Locate the cell with the specified text and output its [x, y] center coordinate. 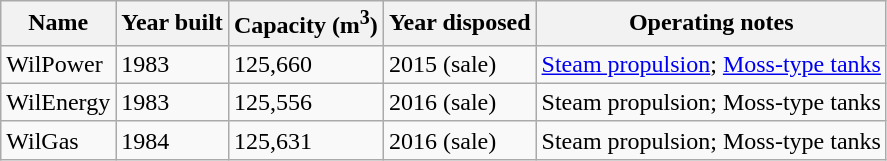
Year built [172, 24]
125,556 [306, 102]
Name [58, 24]
WilGas [58, 140]
WilPower [58, 64]
Year disposed [460, 24]
125,660 [306, 64]
125,631 [306, 140]
2015 (sale) [460, 64]
1984 [172, 140]
Capacity (m3) [306, 24]
Operating notes [711, 24]
WilEnergy [58, 102]
